Provide the (X, Y) coordinate of the cell's center where the given text is located.  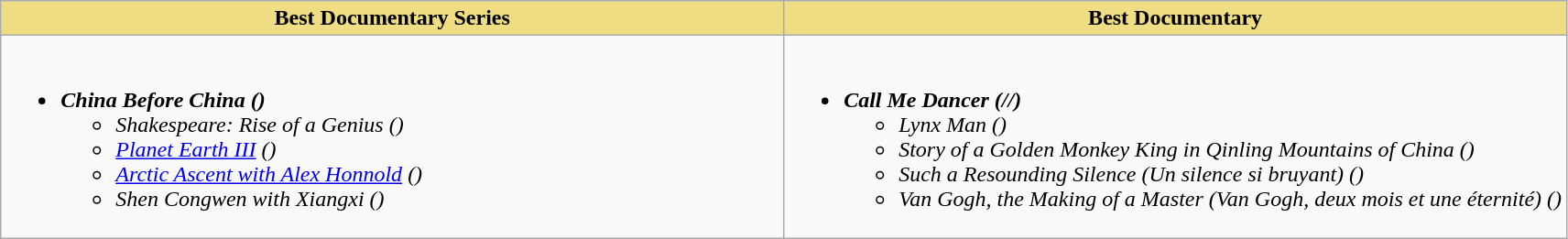
Best Documentary Series (392, 18)
Best Documentary (1176, 18)
China Before China ()Shakespeare: Rise of a Genius ()Planet Earth III ()Arctic Ascent with Alex Honnold ()Shen Congwen with Xiangxi () (392, 137)
